Scan for the cell matching the given text and deliver its [x, y] coordinate at center. 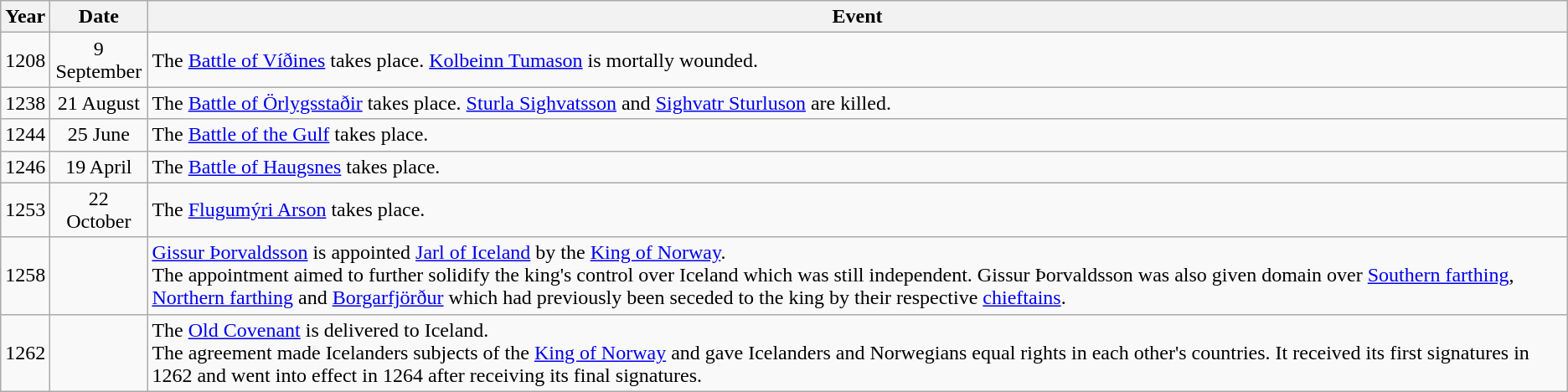
The Flugumýri Arson takes place. [858, 209]
The Battle of Haugsnes takes place. [858, 167]
9 September [99, 60]
22 October [99, 209]
The Battle of Víðines takes place. Kolbeinn Tumason is mortally wounded. [858, 60]
Date [99, 17]
21 August [99, 103]
1246 [25, 167]
Year [25, 17]
19 April [99, 167]
1253 [25, 209]
The Battle of the Gulf takes place. [858, 135]
1244 [25, 135]
The Battle of Örlygsstaðir takes place. Sturla Sighvatsson and Sighvatr Sturluson are killed. [858, 103]
1238 [25, 103]
1208 [25, 60]
25 June [99, 135]
Event [858, 17]
1262 [25, 353]
1258 [25, 276]
